Return the [x, y] coordinate for the center point of the cell that contains the specified text.  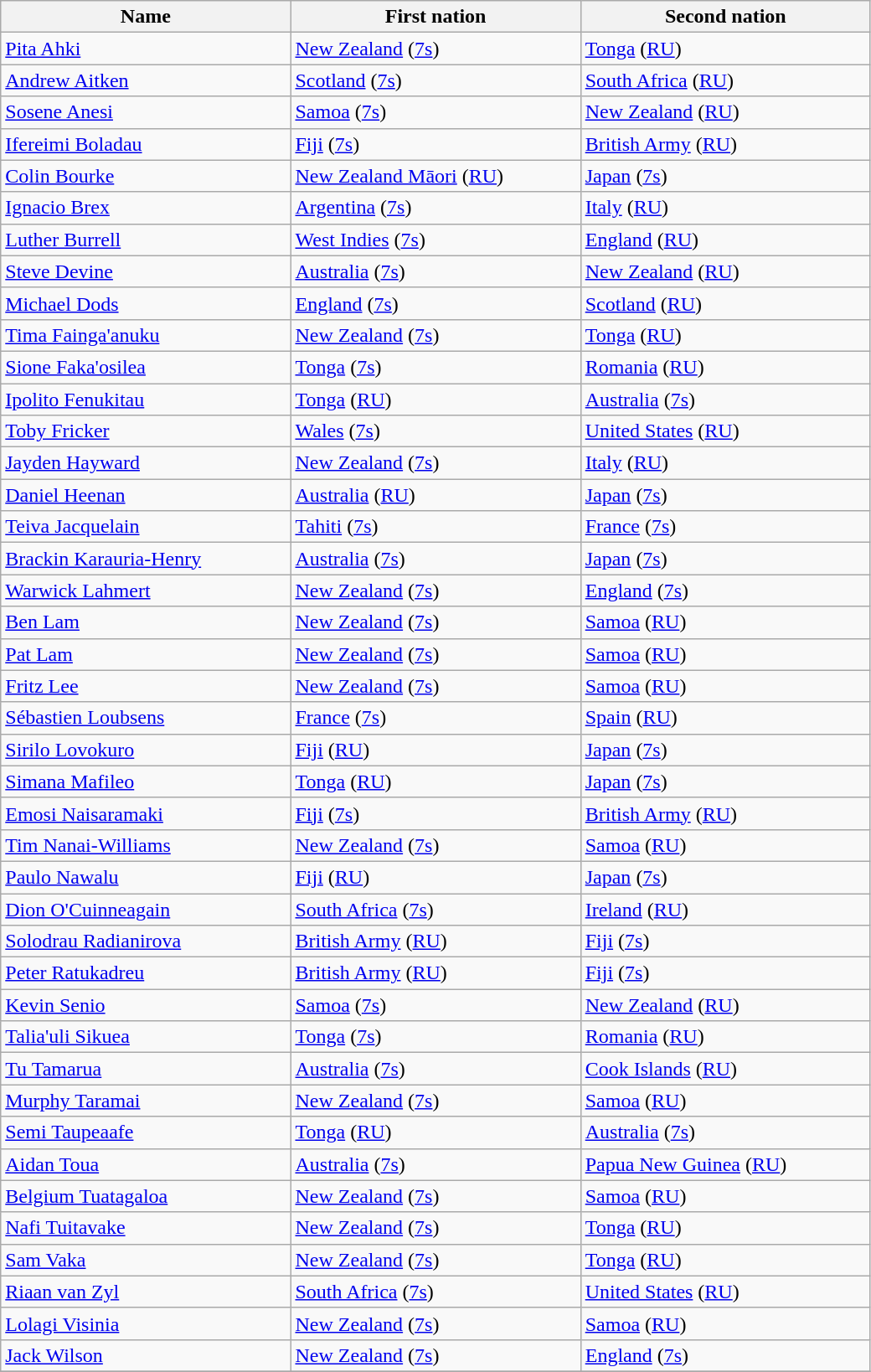
Semi Taupeaafe [146, 1132]
Emosi Naisaramaki [146, 813]
West Indies (7s) [435, 240]
Tu Tamarua [146, 1069]
Toby Fricker [146, 431]
Fritz Lee [146, 686]
Ben Lam [146, 622]
Wales (7s) [435, 431]
Sosene Anesi [146, 112]
Ifereimi Boladau [146, 144]
Sirilo Lovokuro [146, 750]
Michael Dods [146, 303]
Jayden Hayward [146, 463]
Nafi Tuitavake [146, 1228]
Tim Nanai-Williams [146, 845]
Sam Vaka [146, 1260]
Murphy Taramai [146, 1101]
Sione Faka'osilea [146, 367]
Pita Ahki [146, 49]
Dion O'Cuinneagain [146, 909]
Tahiti (7s) [435, 527]
Paulo Nawalu [146, 877]
Spain (RU) [725, 718]
Solodrau Radianirova [146, 941]
Warwick Lahmert [146, 591]
South Africa (RU) [725, 80]
Lolagi Visinia [146, 1323]
Jack Wilson [146, 1355]
Andrew Aitken [146, 80]
Riaan van Zyl [146, 1292]
Talia'uli Sikuea [146, 1037]
Ipolito Fenukitau [146, 400]
Papua New Guinea (RU) [725, 1164]
Kevin Senio [146, 1005]
Simana Mafileo [146, 781]
Aidan Toua [146, 1164]
Ireland (RU) [725, 909]
Second nation [725, 17]
Brackin Karauria-Henry [146, 559]
Argentina (7s) [435, 208]
Colin Bourke [146, 176]
Name [146, 17]
First nation [435, 17]
Teiva Jacquelain [146, 527]
Ignacio Brex [146, 208]
Scotland (7s) [435, 80]
Luther Burrell [146, 240]
Pat Lam [146, 654]
Steve Devine [146, 271]
Belgium Tuatagaloa [146, 1196]
Cook Islands (RU) [725, 1069]
England (RU) [725, 240]
Tima Fainga'anuku [146, 335]
Australia (RU) [435, 495]
New Zealand Māori (RU) [435, 176]
Peter Ratukadreu [146, 973]
Scotland (RU) [725, 303]
Sébastien Loubsens [146, 718]
Daniel Heenan [146, 495]
